Search for the cell housing the specified text and yield its (X, Y) center coordinate. 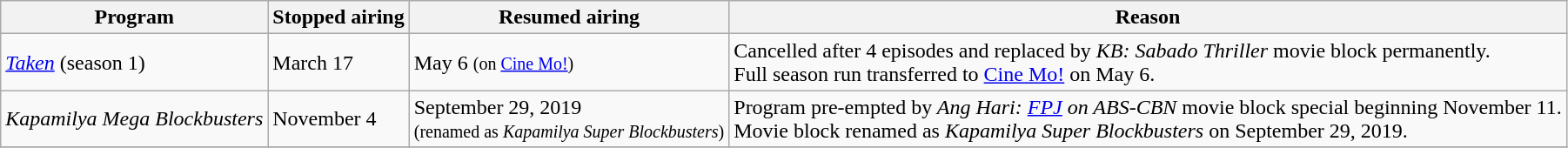
Cancelled after 4 episodes and replaced by KB: Sabado Thriller movie block permanently. Full season run transferred to Cine Mo! on May 6. (1148, 63)
Kapamilya Mega Blockbusters (134, 118)
Resumed airing (569, 17)
Program (134, 17)
May 6 (on Cine Mo!) (569, 63)
Taken (season 1) (134, 63)
March 17 (338, 63)
September 29, 2019 (renamed as Kapamilya Super Blockbusters) (569, 118)
Stopped airing (338, 17)
November 4 (338, 118)
Reason (1148, 17)
